From the cell containing the given text, extract its center point as (x, y) coordinate. 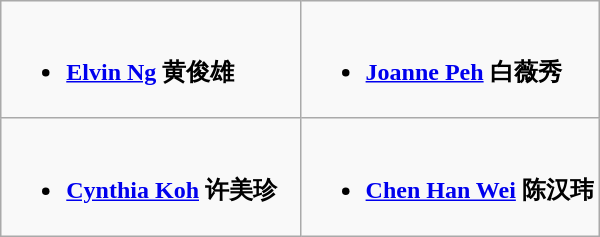
Chen Han Wei 陈汉玮 (450, 177)
Cynthia Koh 许美珍 (150, 177)
Elvin Ng 黄俊雄 (150, 60)
Joanne Peh 白薇秀 (450, 60)
